Output the (x, y) coordinate of the center of the cell containing the given text.  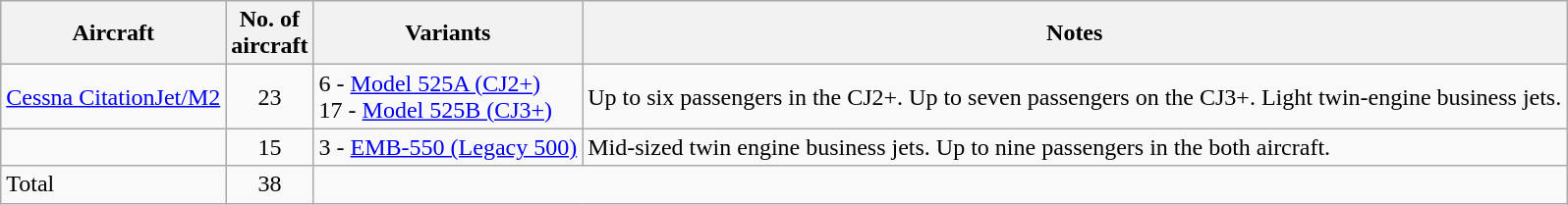
No. ofaircraft (269, 33)
Mid-sized twin engine business jets. Up to nine passengers in the both aircraft. (1075, 147)
6 - Model 525A (CJ2+)17 - Model 525B (CJ3+) (448, 96)
Variants (448, 33)
Cessna CitationJet/M2 (114, 96)
Up to six passengers in the CJ2+. Up to seven passengers on the CJ3+. Light twin-engine business jets. (1075, 96)
23 (269, 96)
15 (269, 147)
3 - EMB-550 (Legacy 500) (448, 147)
Total (114, 184)
38 (269, 184)
Notes (1075, 33)
Aircraft (114, 33)
